Capture the cell that displays the provided text and extract its [x, y] central coordinate. 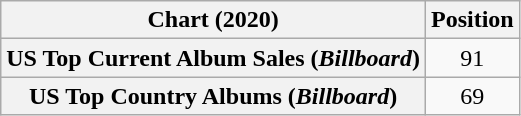
Chart (2020) [214, 20]
US Top Country Albums (Billboard) [214, 96]
Position [472, 20]
69 [472, 96]
91 [472, 58]
US Top Current Album Sales (Billboard) [214, 58]
